Return (X, Y) of the center of cell containing provided text 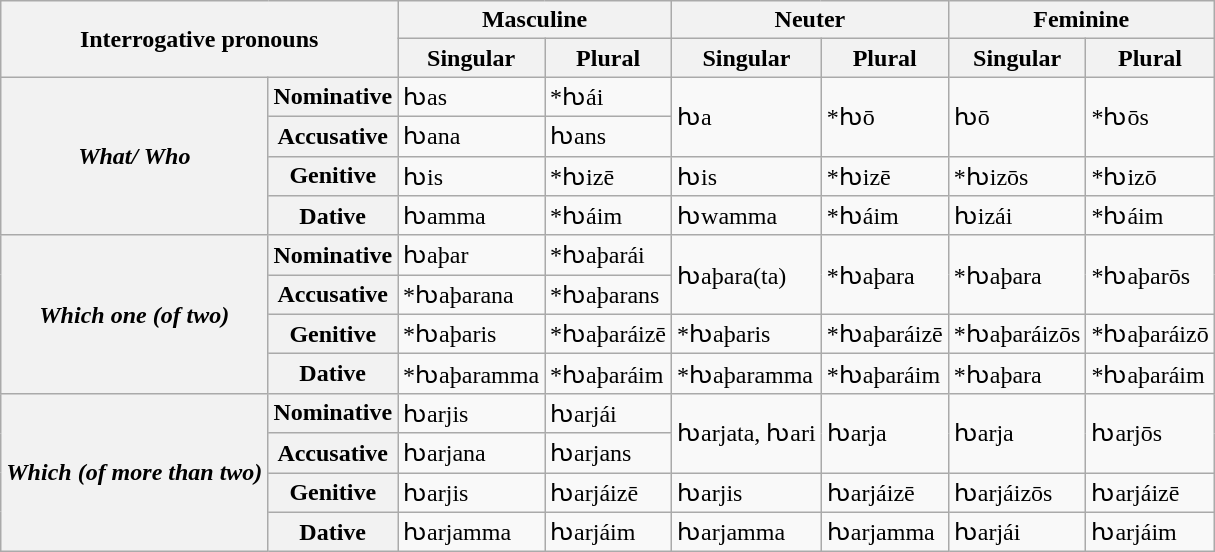
What/ Who (134, 156)
*ƕaþarana (472, 295)
Which one (of two) (134, 314)
ƕans (608, 136)
*ƕaþaráizōs (1017, 334)
*ƕō (884, 116)
Which (of more than two) (134, 472)
*ƕizō (1150, 176)
*ƕaþaráizō (1150, 334)
ƕaþar (472, 255)
*ƕizōs (1017, 176)
*ƕaþarái (608, 255)
ƕana (472, 136)
ƕarjans (608, 453)
ƕō (1017, 116)
Feminine (1081, 20)
ƕarjáizōs (1017, 492)
*ƕaþarōs (1150, 274)
*ƕōs (1150, 116)
Interrogative pronouns (200, 39)
ƕaþara(ta) (747, 274)
ƕwamma (747, 216)
ƕarjata, ƕari (747, 432)
ƕas (472, 97)
*ƕaþarans (608, 295)
ƕa (747, 116)
Neuter (810, 20)
ƕizái (1017, 216)
Masculine (535, 20)
ƕamma (472, 216)
ƕarjana (472, 453)
*ƕái (608, 97)
ƕarjōs (1150, 432)
